Locate the cell with the specified text and output its [x, y] center coordinate. 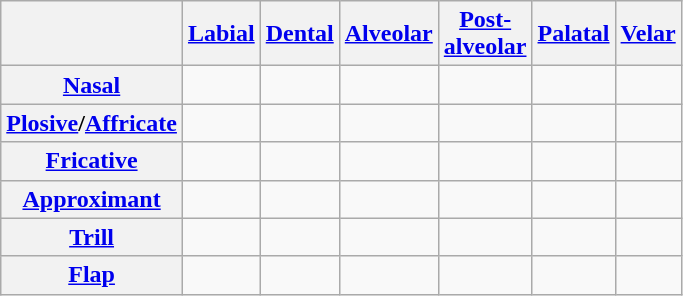
Plosive/Affricate [92, 123]
Dental [300, 34]
Fricative [92, 161]
Velar [648, 34]
Palatal [574, 34]
Approximant [92, 199]
Nasal [92, 85]
Trill [92, 237]
Alveolar [388, 34]
Flap [92, 275]
Post-alveolar [485, 34]
Labial [221, 34]
